Output the [x, y] coordinate of the center of the cell containing the given text.  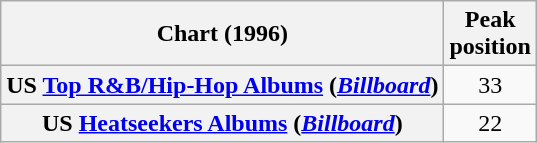
Chart (1996) [222, 34]
Peakposition [490, 34]
US Heatseekers Albums (Billboard) [222, 123]
US Top R&B/Hip-Hop Albums (Billboard) [222, 85]
22 [490, 123]
33 [490, 85]
